Search for the cell housing the specified text and yield its [X, Y] center coordinate. 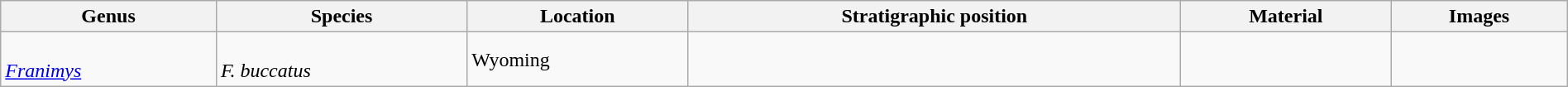
F. buccatus [341, 60]
Genus [109, 17]
Wyoming [577, 60]
Location [577, 17]
Images [1479, 17]
Species [341, 17]
Franimys [109, 60]
Material [1286, 17]
Stratigraphic position [935, 17]
